Pinpoint the cell where the given text exists, returning its [x, y] midpoint coordinate. 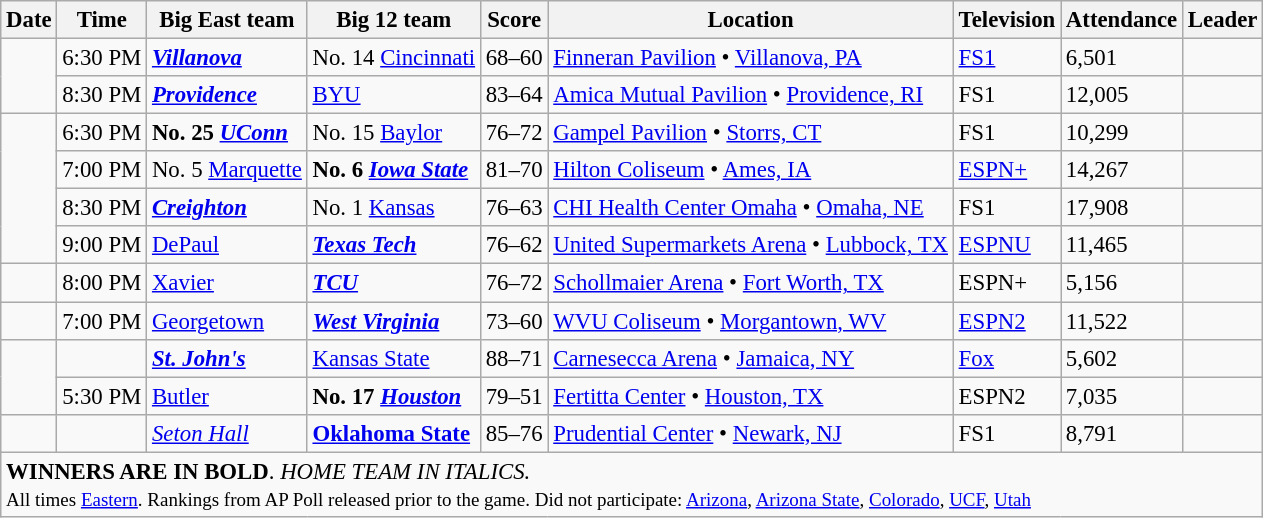
Gampel Pavilion • Storrs, CT [750, 133]
5,156 [1122, 283]
WVU Coliseum • Morgantown, WV [750, 321]
Big 12 team [394, 20]
Date [29, 20]
76–63 [514, 208]
Carnesecca Arena • Jamaica, NY [750, 358]
14,267 [1122, 170]
BYU [394, 95]
Xavier [228, 283]
79–51 [514, 396]
Oklahoma State [394, 433]
76–62 [514, 245]
Big East team [228, 20]
Creighton [228, 208]
No. 17 Houston [394, 396]
Georgetown [228, 321]
Television [1006, 20]
Time [102, 20]
CHI Health Center Omaha • Omaha, NE [750, 208]
68–60 [514, 58]
Attendance [1122, 20]
Texas Tech [394, 245]
TCU [394, 283]
No. 5 Marquette [228, 170]
Providence [228, 95]
West Virginia [394, 321]
11,465 [1122, 245]
Leader [1223, 20]
8:00 PM [102, 283]
Score [514, 20]
Hilton Coliseum • Ames, IA [750, 170]
Amica Mutual Pavilion • Providence, RI [750, 95]
Fertitta Center • Houston, TX [750, 396]
12,005 [1122, 95]
No. 25 UConn [228, 133]
Fox [1006, 358]
10,299 [1122, 133]
5:30 PM [102, 396]
Butler [228, 396]
5,602 [1122, 358]
8,791 [1122, 433]
85–76 [514, 433]
ESPNU [1006, 245]
83–64 [514, 95]
Prudential Center • Newark, NJ [750, 433]
No. 15 Baylor [394, 133]
7,035 [1122, 396]
No. 1 Kansas [394, 208]
DePaul [228, 245]
No. 14 Cincinnati [394, 58]
Finneran Pavilion • Villanova, PA [750, 58]
6,501 [1122, 58]
Kansas State [394, 358]
Location [750, 20]
11,522 [1122, 321]
Seton Hall [228, 433]
9:00 PM [102, 245]
73–60 [514, 321]
St. John's [228, 358]
88–71 [514, 358]
United Supermarkets Arena • Lubbock, TX [750, 245]
17,908 [1122, 208]
Villanova [228, 58]
No. 6 Iowa State [394, 170]
Schollmaier Arena • Fort Worth, TX [750, 283]
81–70 [514, 170]
